Return [X, Y] of the center of cell containing provided text 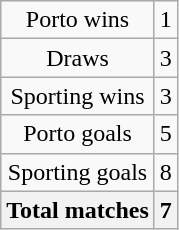
Sporting goals [78, 172]
Sporting wins [78, 96]
5 [166, 134]
Total matches [78, 210]
7 [166, 210]
Porto goals [78, 134]
1 [166, 20]
8 [166, 172]
Draws [78, 58]
Porto wins [78, 20]
